Identify which cell holds the provided text, then report its (X, Y) central coordinate. 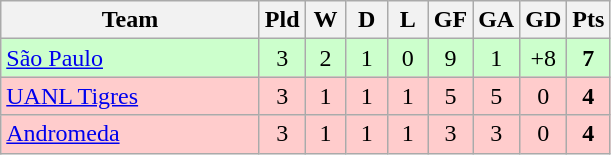
UANL Tigres (130, 96)
7 (588, 58)
GA (496, 20)
2 (326, 58)
9 (450, 58)
Pld (282, 20)
Team (130, 20)
Andromeda (130, 134)
D (366, 20)
Pts (588, 20)
GF (450, 20)
São Paulo (130, 58)
+8 (544, 58)
L (408, 20)
W (326, 20)
GD (544, 20)
